Pinpoint the cell where the given text exists, returning its (x, y) midpoint coordinate. 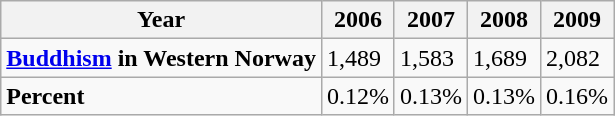
2006 (358, 20)
1,689 (504, 58)
1,489 (358, 58)
2,082 (578, 58)
Year (162, 20)
2007 (430, 20)
2009 (578, 20)
0.16% (578, 96)
2008 (504, 20)
Percent (162, 96)
1,583 (430, 58)
Buddhism in Western Norway (162, 58)
0.12% (358, 96)
